Detect which cell encompasses the target text, then output its [X, Y] center coordinate. 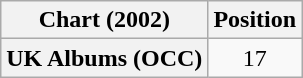
Chart (2002) [104, 20]
Position [255, 20]
UK Albums (OCC) [104, 58]
17 [255, 58]
